Extract the [X, Y] coordinate from the center of the cell holding the provided text.  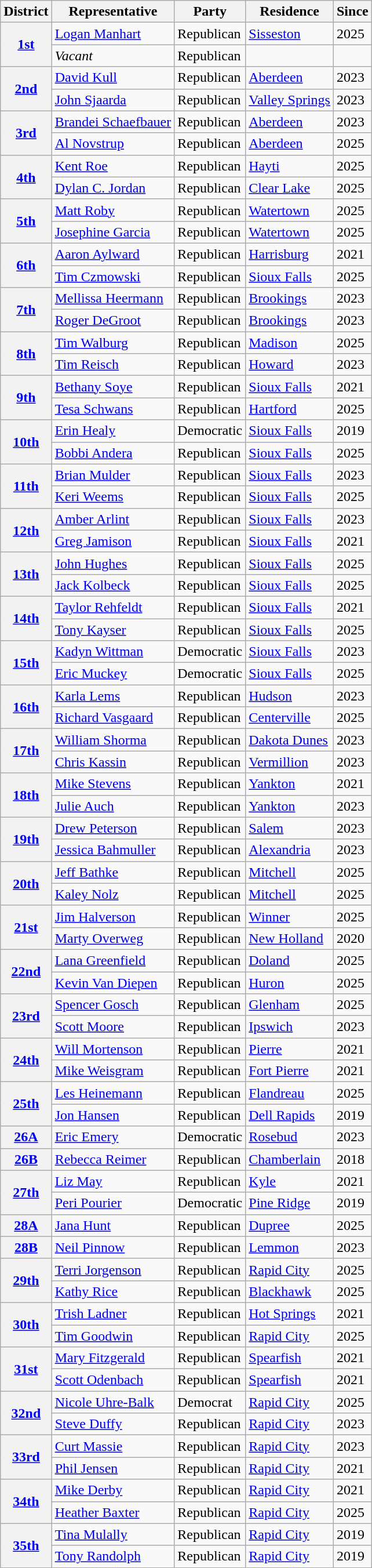
28A [26, 1225]
Hudson [290, 696]
10th [26, 442]
Trish Ladner [113, 1313]
27th [26, 1192]
30th [26, 1324]
Brandei Schaefbauer [113, 122]
Blackhawk [290, 1291]
Will Mortenson [113, 1049]
Brian Mulder [113, 475]
22nd [26, 971]
Phil Jensen [113, 1468]
Keri Weems [113, 497]
Curt Massie [113, 1446]
Peri Pourier [113, 1203]
Jon Hansen [113, 1115]
Ipswich [290, 1027]
Spencer Gosch [113, 1005]
16th [26, 707]
Fort Pierre [290, 1071]
William Shorma [113, 740]
Eric Emery [113, 1137]
Steve Duffy [113, 1424]
9th [26, 398]
Flandreau [290, 1093]
Matt Roby [113, 210]
32nd [26, 1413]
4th [26, 177]
Tim Walburg [113, 343]
Julie Auch [113, 806]
Liz May [113, 1181]
Richard Vasgaard [113, 718]
John Hughes [113, 563]
Dupree [290, 1225]
Alexandria [290, 850]
Drew Peterson [113, 828]
12th [26, 530]
Centerville [290, 718]
Mike Stevens [113, 784]
Kevin Van Diepen [113, 983]
Tim Reisch [113, 365]
Clear Lake [290, 188]
Mellissa Heermann [113, 299]
Hayti [290, 166]
Vacant [113, 56]
Dell Rapids [290, 1115]
Kaley Nolz [113, 894]
Scott Odenbach [113, 1380]
Rosebud [290, 1137]
Aaron Aylward [113, 254]
26A [26, 1137]
8th [26, 354]
35th [26, 1545]
Jeff Bathke [113, 872]
3rd [26, 133]
2020 [352, 938]
Bethany Soye [113, 387]
Bobbi Andera [113, 453]
Doland [290, 960]
Jack Kolbeck [113, 585]
7th [26, 310]
Representative [113, 12]
Neil Pinnow [113, 1247]
Harrisburg [290, 254]
Taylor Rehfeldt [113, 607]
David Kull [113, 78]
Residence [290, 12]
Kadyn Wittman [113, 652]
24th [26, 1060]
Tony Kayser [113, 629]
17th [26, 751]
19th [26, 839]
20th [26, 883]
Mike Weisgram [113, 1071]
14th [26, 618]
2nd [26, 89]
28B [26, 1247]
Erin Healy [113, 431]
New Holland [290, 938]
Tim Goodwin [113, 1335]
11th [26, 486]
Democrat [210, 1402]
Lana Greenfield [113, 960]
Pine Ridge [290, 1203]
Karla Lems [113, 696]
6th [26, 265]
Tim Czmowski [113, 277]
Madison [290, 343]
5th [26, 221]
Pierre [290, 1049]
Terri Jorgenson [113, 1269]
18th [26, 795]
Roger DeGroot [113, 321]
Tony Randolph [113, 1556]
Kathy Rice [113, 1291]
Kent Roe [113, 166]
29th [26, 1280]
Jana Hunt [113, 1225]
Hartford [290, 409]
Eric Muckey [113, 674]
Rebecca Reimer [113, 1159]
Josephine Garcia [113, 232]
Vermillion [290, 762]
Since [352, 12]
Amber Arlint [113, 519]
Tesa Schwans [113, 409]
Scott Moore [113, 1027]
2018 [352, 1159]
Salem [290, 828]
23rd [26, 1016]
District [26, 12]
Huron [290, 983]
Party [210, 12]
34th [26, 1501]
Sisseston [290, 34]
Howard [290, 365]
Winner [290, 916]
13th [26, 574]
Chris Kassin [113, 762]
Greg Jamison [113, 541]
Heather Baxter [113, 1512]
Hot Springs [290, 1313]
Nicole Uhre-Balk [113, 1402]
21st [26, 927]
33rd [26, 1457]
25th [26, 1104]
15th [26, 663]
Mary Fitzgerald [113, 1358]
Kyle [290, 1181]
26B [26, 1159]
Tina Mulally [113, 1534]
Al Novstrup [113, 144]
Chamberlain [290, 1159]
Marty Overweg [113, 938]
Dakota Dunes [290, 740]
Lemmon [290, 1247]
Glenham [290, 1005]
Dylan C. Jordan [113, 188]
Mike Derby [113, 1490]
Jim Halverson [113, 916]
1st [26, 45]
John Sjaarda [113, 100]
Logan Manhart [113, 34]
Valley Springs [290, 100]
Les Heinemann [113, 1093]
Jessica Bahmuller [113, 850]
31st [26, 1369]
